Determine the [X, Y] coordinate at the center of the cell enclosing the given text.  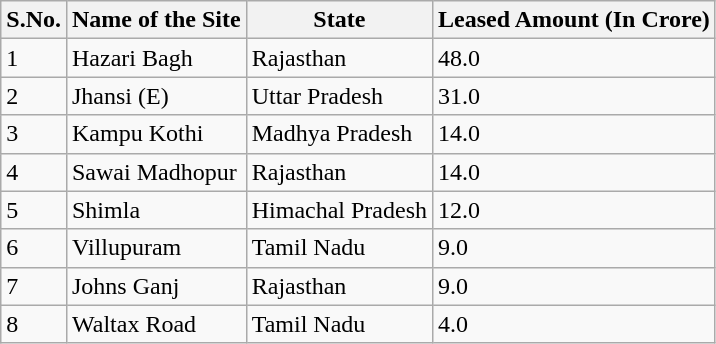
Hazari Bagh [156, 58]
S.No. [34, 20]
Jhansi (E) [156, 96]
Kampu Kothi [156, 134]
Leased Amount (In Crore) [574, 20]
Madhya Pradesh [339, 134]
4 [34, 172]
12.0 [574, 210]
Sawai Madhopur [156, 172]
1 [34, 58]
31.0 [574, 96]
8 [34, 324]
Uttar Pradesh [339, 96]
Shimla [156, 210]
4.0 [574, 324]
7 [34, 286]
3 [34, 134]
6 [34, 248]
2 [34, 96]
Johns Ganj [156, 286]
5 [34, 210]
Villupuram [156, 248]
48.0 [574, 58]
Waltax Road [156, 324]
Name of the Site [156, 20]
State [339, 20]
Himachal Pradesh [339, 210]
